Capture the cell that displays the provided text and extract its (X, Y) central coordinate. 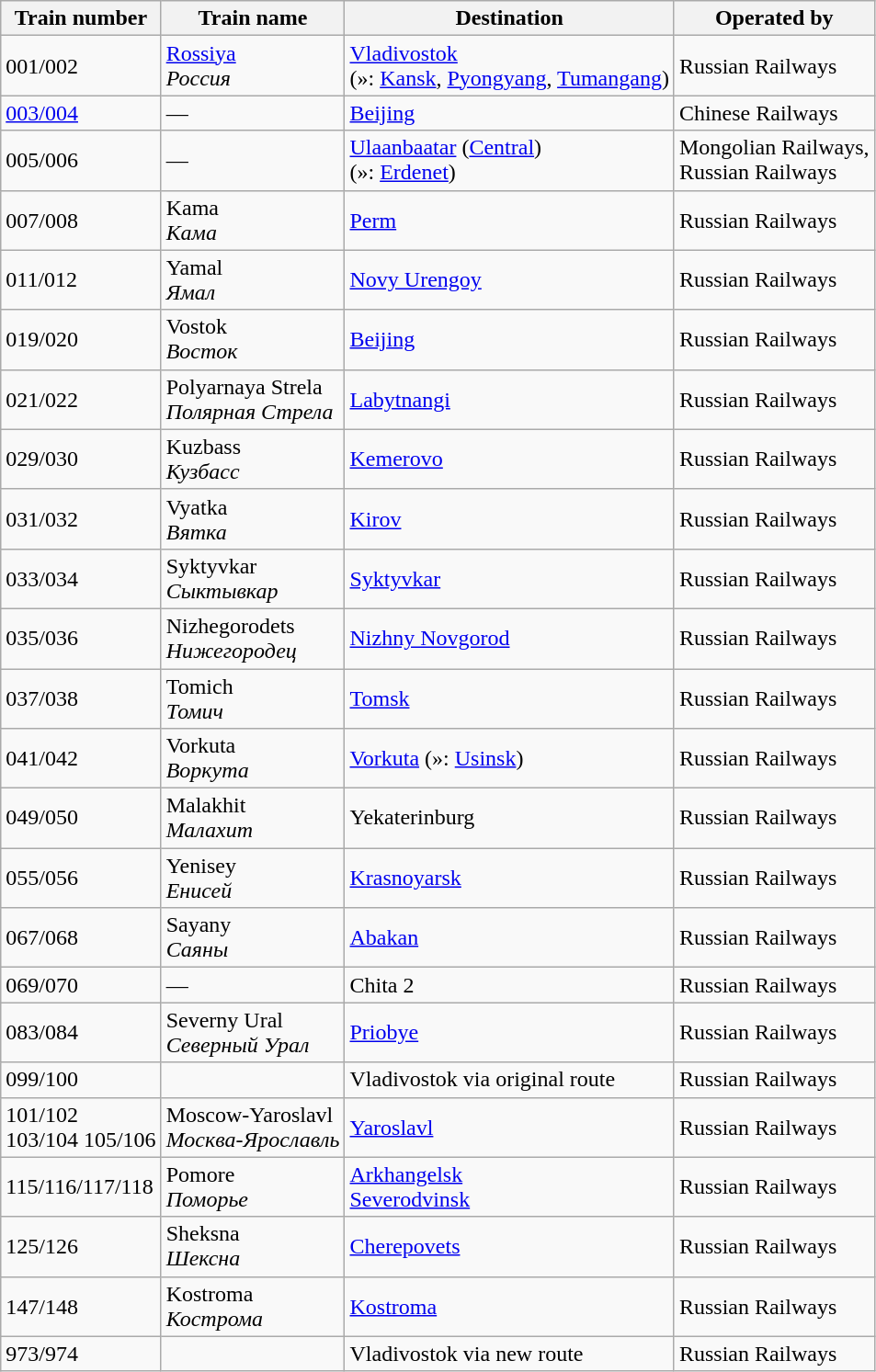
Kuzbass Кузбасс (253, 459)
Kostroma (509, 1307)
Abakan (509, 937)
Arkhangelsk Severodvinsk (509, 1187)
007/008 (81, 221)
Novy Urengoy (509, 279)
Sheksna Шексна (253, 1246)
Kostroma Кострома (253, 1307)
Tomsk (509, 698)
Syktyvkar (509, 579)
001/002 (81, 66)
Chinese Railways (774, 113)
Kama Кама (253, 221)
Syktyvkar Сыктывкар (253, 579)
Operated by (774, 18)
019/020 (81, 340)
Vostok Восток (253, 340)
Pomore Поморье (253, 1187)
Train number (81, 18)
Labytnangi (509, 399)
Yenisey Енисей (253, 879)
101/102103/104 105/106 (81, 1127)
115/116/117/118 (81, 1187)
029/030 (81, 459)
Nizhny Novgorod (509, 638)
Priobye (509, 1033)
Mongolian Railways, Russian Railways (774, 160)
Chita 2 (509, 985)
Vladivostok via new route (509, 1354)
973/974 (81, 1354)
Yaroslavl (509, 1127)
069/070 (81, 985)
Sayany Саяны (253, 937)
Krasnoyarsk (509, 879)
041/042 (81, 759)
Vladivostok(»: Kansk, Pyongyang, Tumangang) (509, 66)
083/084 (81, 1033)
Vyatka Вятка (253, 518)
Polyarnaya Strela Полярная Стрела (253, 399)
049/050 (81, 818)
011/012 (81, 279)
Yekaterinburg (509, 818)
Kemerovo (509, 459)
Vladivostok via original route (509, 1080)
Train name (253, 18)
Malakhit Малахит (253, 818)
Cherepovets (509, 1246)
Vorkuta Воркута (253, 759)
003/004 (81, 113)
Moscow-YaroslavlМосква-Ярославль (253, 1127)
005/006 (81, 160)
055/056 (81, 879)
099/100 (81, 1080)
Kirov (509, 518)
Nizhegorodets Нижегородец (253, 638)
Destination (509, 18)
021/022 (81, 399)
033/034 (81, 579)
Rossiya Россия (253, 66)
037/038 (81, 698)
Tomich Томич (253, 698)
Perm (509, 221)
125/126 (81, 1246)
Vorkuta (»: Usinsk) (509, 759)
035/036 (81, 638)
Ulaanbaatar (Central)(»: Erdenet) (509, 160)
Severny Ural Северный Урал (253, 1033)
147/148 (81, 1307)
067/068 (81, 937)
031/032 (81, 518)
Yamal Ямал (253, 279)
